Extract the (x, y) coordinate from the center of the cell holding the provided text.  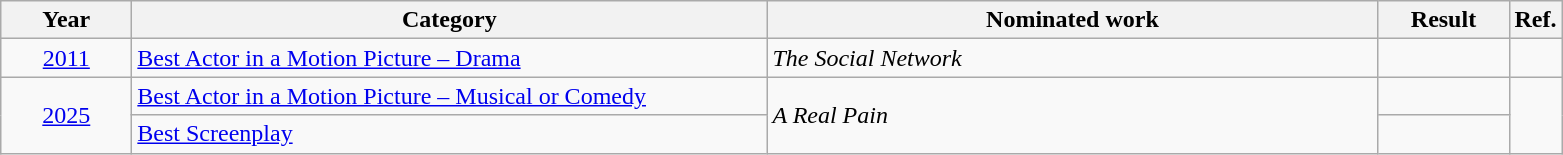
Best Actor in a Motion Picture – Drama (450, 58)
Best Screenplay (450, 134)
Year (66, 20)
The Social Network (1072, 58)
Ref. (1536, 20)
2025 (66, 115)
A Real Pain (1072, 115)
Result (1444, 20)
Best Actor in a Motion Picture – Musical or Comedy (450, 96)
Category (450, 20)
Nominated work (1072, 20)
2011 (66, 58)
